Find where the given text appears and provide that cell's center as [x, y] coordinate. 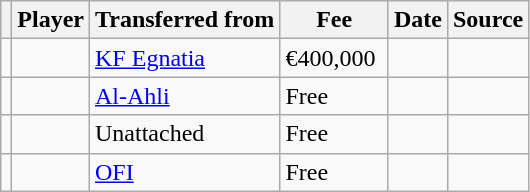
KF Egnatia [185, 58]
Al-Ahli [185, 96]
Fee [334, 20]
€400,000 [334, 58]
Player [51, 20]
OFI [185, 172]
Transferred from [185, 20]
Source [488, 20]
Unattached [185, 134]
Date [418, 20]
